Identify which cell holds the provided text, then report its (X, Y) central coordinate. 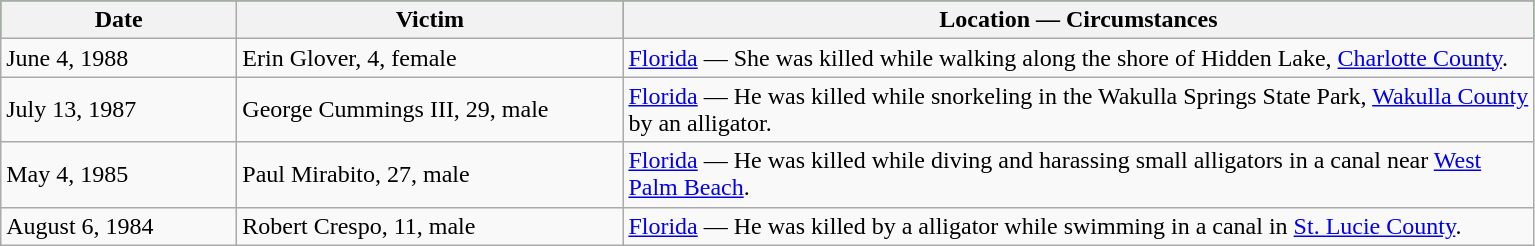
George Cummings III, 29, male (430, 110)
Florida — He was killed by a alligator while swimming in a canal in St. Lucie County. (1078, 226)
July 13, 1987 (119, 110)
August 6, 1984 (119, 226)
Robert Crespo, 11, male (430, 226)
Florida — She was killed while walking along the shore of Hidden Lake, Charlotte County. (1078, 58)
Date (119, 20)
Florida — He was killed while snorkeling in the Wakulla Springs State Park, Wakulla County by an alligator. (1078, 110)
Paul Mirabito, 27, male (430, 174)
Erin Glover, 4, female (430, 58)
June 4, 1988 (119, 58)
May 4, 1985 (119, 174)
Florida — He was killed while diving and harassing small alligators in a canal near West Palm Beach. (1078, 174)
Location — Circumstances (1078, 20)
Victim (430, 20)
